From the cell containing the given text, extract its center point as (x, y) coordinate. 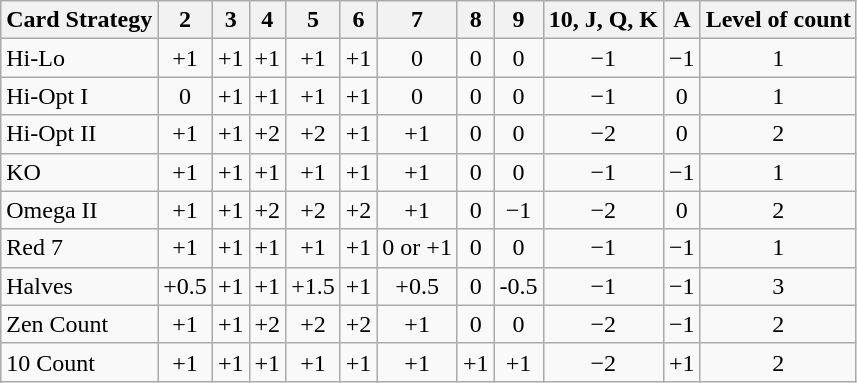
Level of count (778, 20)
Halves (80, 286)
Card Strategy (80, 20)
Hi-Opt II (80, 134)
0 or +1 (418, 248)
A (682, 20)
4 (268, 20)
6 (358, 20)
8 (476, 20)
Omega II (80, 210)
10, J, Q, K (603, 20)
+1.5 (314, 286)
9 (518, 20)
-0.5 (518, 286)
7 (418, 20)
Hi-Lo (80, 58)
Hi-Opt I (80, 96)
KO (80, 172)
10 Count (80, 362)
5 (314, 20)
Zen Count (80, 324)
Red 7 (80, 248)
